For the text-containing cell, return its midpoint in (x, y) coordinate format. 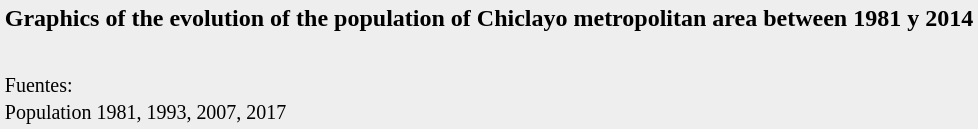
Fuentes:Population 1981, 1993, 2007, 2017 (488, 98)
Graphics of the evolution of the population of Chiclayo metropolitan area between 1981 y 2014 (488, 18)
